Detect which cell encompasses the target text, then output its [x, y] center coordinate. 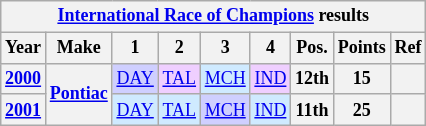
12th [312, 78]
15 [362, 78]
Pontiac [78, 94]
International Race of Champions results [214, 16]
2000 [24, 78]
Make [78, 48]
25 [362, 110]
Ref [408, 48]
2001 [24, 110]
Pos. [312, 48]
Year [24, 48]
Points [362, 48]
2 [179, 48]
1 [135, 48]
3 [225, 48]
4 [270, 48]
11th [312, 110]
